Return (X, Y) of the center of cell containing provided text 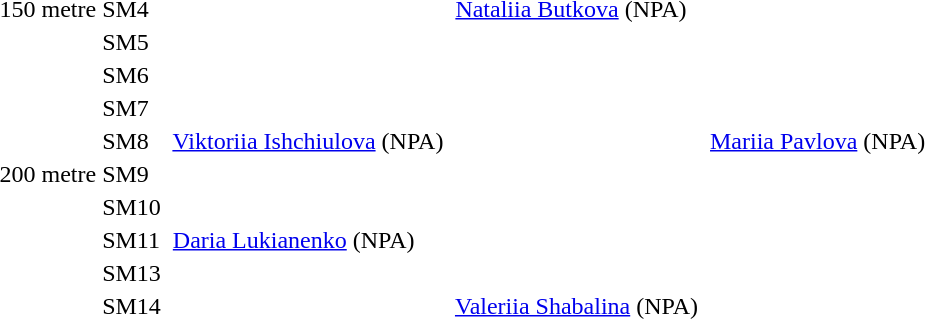
SM7 (132, 108)
SM13 (132, 273)
SM10 (132, 207)
SM11 (132, 240)
Daria Lukianenko (NPA) (305, 240)
SM9 (132, 174)
SM8 (132, 141)
Viktoriia Ishchiulova (NPA) (305, 141)
SM6 (132, 75)
SM5 (132, 42)
